Locate the cell with the specified text and output its (X, Y) center coordinate. 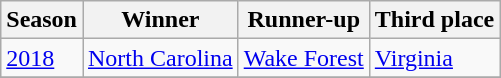
Third place (434, 20)
North Carolina (160, 58)
Season (42, 20)
Wake Forest (304, 58)
Virginia (434, 58)
Winner (160, 20)
2018 (42, 58)
Runner-up (304, 20)
